For the text-containing cell, return its midpoint in [x, y] coordinate format. 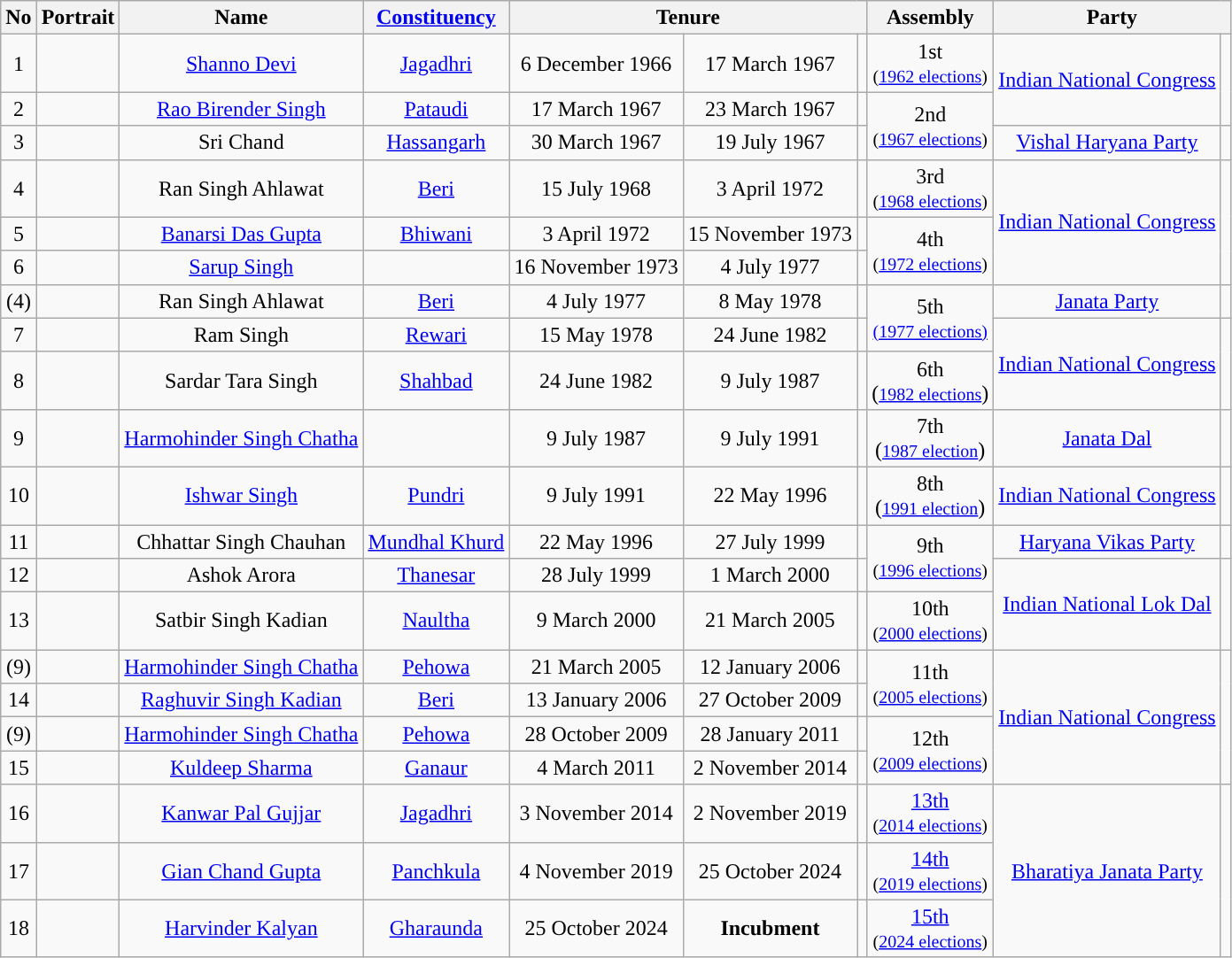
30 March 1967 [596, 143]
Name [241, 18]
5th(1977 elections) [930, 318]
14 [19, 700]
8th(1991 election) [930, 496]
Shanno Devi [241, 64]
Ashok Arora [241, 576]
10 [19, 496]
Naultha [436, 622]
2 [19, 109]
Chhattar Singh Chauhan [241, 541]
Ganaur [436, 768]
2 November 2014 [770, 768]
Sardar Tara Singh [241, 381]
9th(1996 elections) [930, 558]
7 [19, 335]
6 December 1966 [596, 64]
Panchkula [436, 871]
13 January 2006 [596, 700]
3rd(1968 elections) [930, 188]
16 [19, 813]
Assembly [930, 18]
27 October 2009 [770, 700]
8 May 1978 [770, 301]
13 [19, 622]
9 March 2000 [596, 622]
15 [19, 768]
Bharatiya Janata Party [1107, 871]
15 July 1968 [596, 188]
Pundri [436, 496]
Tenure [688, 18]
17 [19, 871]
(4) [19, 301]
1 March 2000 [770, 576]
13th(2014 elections) [930, 813]
4 March 2011 [596, 768]
12th(2009 elections) [930, 751]
28 October 2009 [596, 734]
Satbir Singh Kadian [241, 622]
2 November 2019 [770, 813]
4 [19, 188]
Banarsi Das Gupta [241, 234]
12 January 2006 [770, 667]
Kanwar Pal Gujjar [241, 813]
Sri Chand [241, 143]
11 [19, 541]
Portrait [78, 18]
Indian National Lok Dal [1107, 604]
16 November 1973 [596, 267]
Gian Chand Gupta [241, 871]
No [19, 18]
12 [19, 576]
27 July 1999 [770, 541]
Kuldeep Sharma [241, 768]
11th(2005 elections) [930, 684]
19 July 1967 [770, 143]
Raghuvir Singh Kadian [241, 700]
Incubment [770, 928]
Janata Party [1107, 301]
4th(1972 elections) [930, 251]
3 November 2014 [596, 813]
5 [19, 234]
7th(1987 election) [930, 437]
6th(1982 elections) [930, 381]
6 [19, 267]
15 November 1973 [770, 234]
3 [19, 143]
Sarup Singh [241, 267]
15 May 1978 [596, 335]
Constituency [436, 18]
1st(1962 elections) [930, 64]
8 [19, 381]
9 [19, 437]
Harvinder Kalyan [241, 928]
14th(2019 elections) [930, 871]
Haryana Vikas Party [1107, 541]
1 [19, 64]
15th(2024 elections) [930, 928]
Rao Birender Singh [241, 109]
23 March 1967 [770, 109]
18 [19, 928]
Ram Singh [241, 335]
Pataudi [436, 109]
Mundhal Khurd [436, 541]
28 July 1999 [596, 576]
Thanesar [436, 576]
Bhiwani [436, 234]
Gharaunda [436, 928]
Janata Dal [1107, 437]
Hassangarh [436, 143]
10th(2000 elections) [930, 622]
4 November 2019 [596, 871]
Rewari [436, 335]
Party [1112, 18]
28 January 2011 [770, 734]
Ishwar Singh [241, 496]
2nd(1967 elections) [930, 126]
Vishal Haryana Party [1107, 143]
Shahbad [436, 381]
